Output the [x, y] coordinate of the center of the cell containing the given text.  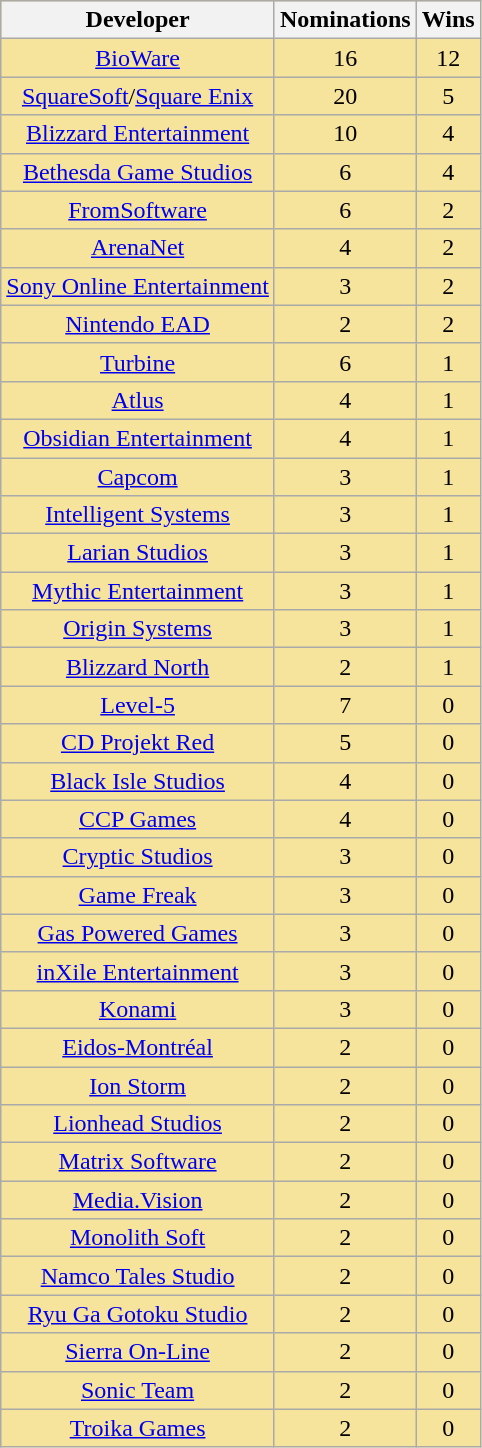
inXile Entertainment [138, 971]
BioWare [138, 58]
Media.Vision [138, 1200]
Atlus [138, 400]
Wins [448, 20]
12 [448, 58]
Bethesda Game Studios [138, 172]
Sony Online Entertainment [138, 286]
Turbine [138, 362]
Black Isle Studios [138, 781]
10 [345, 134]
Ryu Ga Gotoku Studio [138, 1314]
Matrix Software [138, 1162]
Origin Systems [138, 629]
Mythic Entertainment [138, 591]
16 [345, 58]
Gas Powered Games [138, 933]
Larian Studios [138, 553]
Ion Storm [138, 1085]
Blizzard North [138, 667]
Developer [138, 20]
CD Projekt Red [138, 743]
7 [345, 705]
SquareSoft/Square Enix [138, 96]
Intelligent Systems [138, 515]
Level-5 [138, 705]
Nominations [345, 20]
ArenaNet [138, 248]
Capcom [138, 477]
Blizzard Entertainment [138, 134]
Cryptic Studios [138, 857]
Nintendo EAD [138, 324]
FromSoftware [138, 210]
Sierra On-Line [138, 1352]
Eidos-Montréal [138, 1047]
20 [345, 96]
Lionhead Studios [138, 1124]
Game Freak [138, 895]
Sonic Team [138, 1390]
Monolith Soft [138, 1238]
Namco Tales Studio [138, 1276]
Obsidian Entertainment [138, 438]
Konami [138, 1009]
Troika Games [138, 1428]
CCP Games [138, 819]
